From the cell containing the given text, extract its center point as (x, y) coordinate. 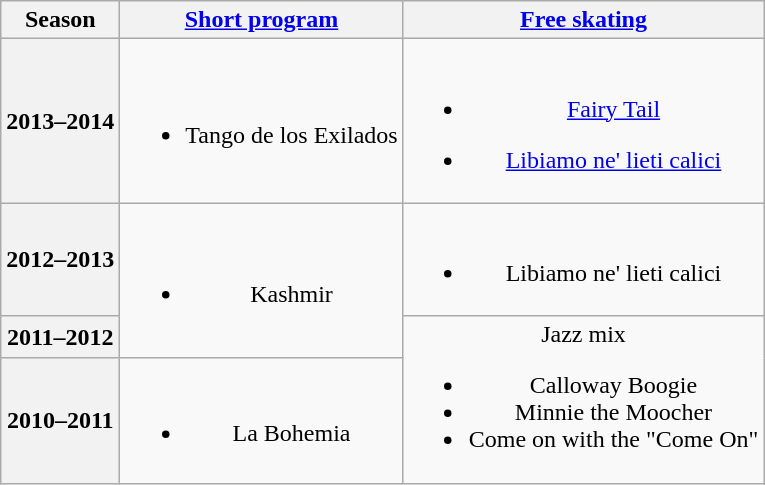
Jazz mixCalloway BoogieMinnie the MoocherCome on with the "Come On" (584, 400)
Short program (262, 20)
2011–2012 (60, 337)
Season (60, 20)
Free skating (584, 20)
2013–2014 (60, 121)
Fairy Tail Libiamo ne' lieti calici (584, 121)
Tango de los Exilados (262, 121)
Libiamo ne' lieti calici (584, 260)
2010–2011 (60, 420)
2012–2013 (60, 260)
La Bohemia (262, 420)
Kashmir (262, 280)
